Pinpoint the cell where the given text exists, returning its (x, y) midpoint coordinate. 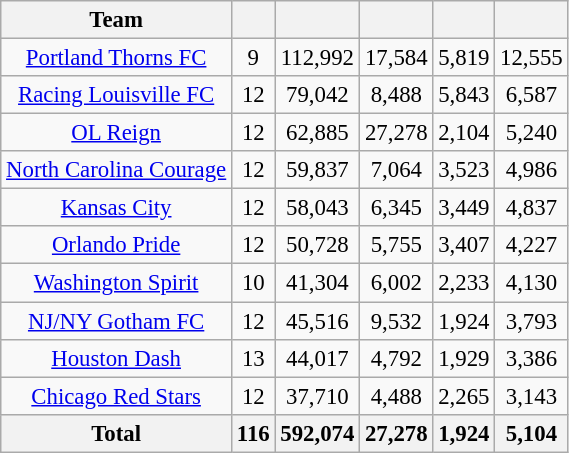
5,843 (464, 95)
Chicago Red Stars (116, 396)
3,407 (464, 245)
Team (116, 20)
592,074 (318, 433)
6,345 (396, 208)
4,488 (396, 396)
2,104 (464, 133)
Houston Dash (116, 358)
5,104 (532, 433)
5,755 (396, 245)
10 (254, 283)
Racing Louisville FC (116, 95)
116 (254, 433)
5,240 (532, 133)
50,728 (318, 245)
44,017 (318, 358)
3,386 (532, 358)
112,992 (318, 58)
6,002 (396, 283)
7,064 (396, 170)
OL Reign (116, 133)
3,143 (532, 396)
NJ/NY Gotham FC (116, 321)
Washington Spirit (116, 283)
Total (116, 433)
8,488 (396, 95)
17,584 (396, 58)
Portland Thorns FC (116, 58)
62,885 (318, 133)
58,043 (318, 208)
2,233 (464, 283)
4,837 (532, 208)
Kansas City (116, 208)
4,792 (396, 358)
4,227 (532, 245)
9 (254, 58)
59,837 (318, 170)
3,449 (464, 208)
3,523 (464, 170)
79,042 (318, 95)
2,265 (464, 396)
5,819 (464, 58)
13 (254, 358)
9,532 (396, 321)
45,516 (318, 321)
4,130 (532, 283)
3,793 (532, 321)
North Carolina Courage (116, 170)
4,986 (532, 170)
37,710 (318, 396)
6,587 (532, 95)
41,304 (318, 283)
Orlando Pride (116, 245)
1,929 (464, 358)
12,555 (532, 58)
